Identify which cell holds the provided text, then report its (X, Y) central coordinate. 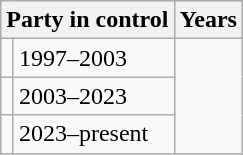
1997–2003 (94, 58)
2003–2023 (94, 96)
2023–present (94, 134)
Party in control (88, 20)
Years (208, 20)
